Determine the (x, y) coordinate at the center of the cell enclosing the given text.  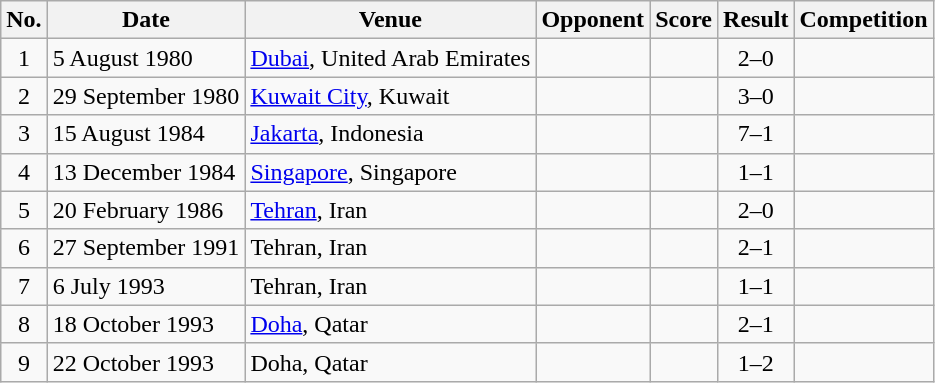
No. (24, 20)
7–1 (756, 134)
Result (756, 20)
3–0 (756, 96)
9 (24, 362)
Venue (390, 20)
6 July 1993 (146, 286)
5 (24, 210)
20 February 1986 (146, 210)
2 (24, 96)
6 (24, 248)
Dubai, United Arab Emirates (390, 58)
27 September 1991 (146, 248)
Opponent (593, 20)
4 (24, 172)
15 August 1984 (146, 134)
Jakarta, Indonesia (390, 134)
1–2 (756, 362)
22 October 1993 (146, 362)
18 October 1993 (146, 324)
Competition (864, 20)
5 August 1980 (146, 58)
29 September 1980 (146, 96)
Singapore, Singapore (390, 172)
8 (24, 324)
Score (684, 20)
3 (24, 134)
1 (24, 58)
7 (24, 286)
Date (146, 20)
Kuwait City, Kuwait (390, 96)
13 December 1984 (146, 172)
